For the text-containing cell, return its midpoint in [x, y] coordinate format. 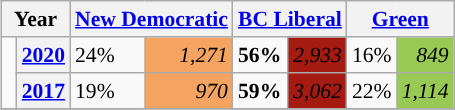
2017 [44, 91]
Green [400, 19]
3,062 [317, 91]
BC Liberal [290, 19]
24% [108, 55]
1,114 [426, 91]
1,271 [189, 55]
16% [372, 55]
849 [426, 55]
22% [372, 91]
Year [36, 19]
2020 [44, 55]
970 [189, 91]
59% [260, 91]
New Democratic [152, 19]
19% [108, 91]
2,933 [317, 55]
56% [260, 55]
